Search for the cell housing the specified text and yield its (X, Y) center coordinate. 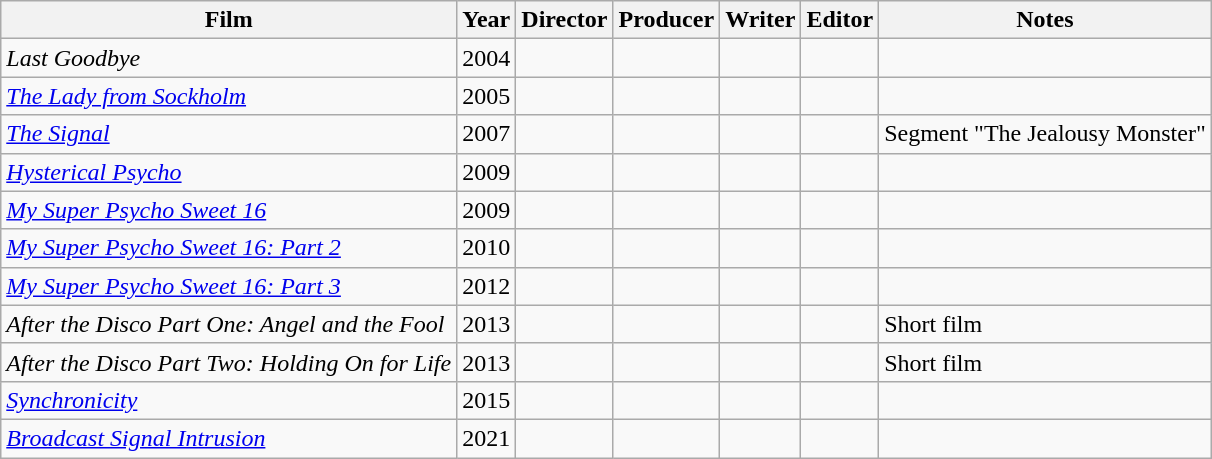
Year (486, 20)
2015 (486, 400)
Notes (1046, 20)
2012 (486, 286)
Film (229, 20)
After the Disco Part One: Angel and the Fool (229, 324)
Writer (760, 20)
Hysterical Psycho (229, 172)
My Super Psycho Sweet 16 (229, 210)
Synchronicity (229, 400)
Broadcast Signal Intrusion (229, 438)
2010 (486, 248)
2021 (486, 438)
The Lady from Sockholm (229, 96)
My Super Psycho Sweet 16: Part 3 (229, 286)
2004 (486, 58)
Director (564, 20)
2005 (486, 96)
Segment "The Jealousy Monster" (1046, 134)
The Signal (229, 134)
Producer (666, 20)
Last Goodbye (229, 58)
My Super Psycho Sweet 16: Part 2 (229, 248)
Editor (840, 20)
2007 (486, 134)
After the Disco Part Two: Holding On for Life (229, 362)
